Identify which cell holds the provided text, then report its [x, y] central coordinate. 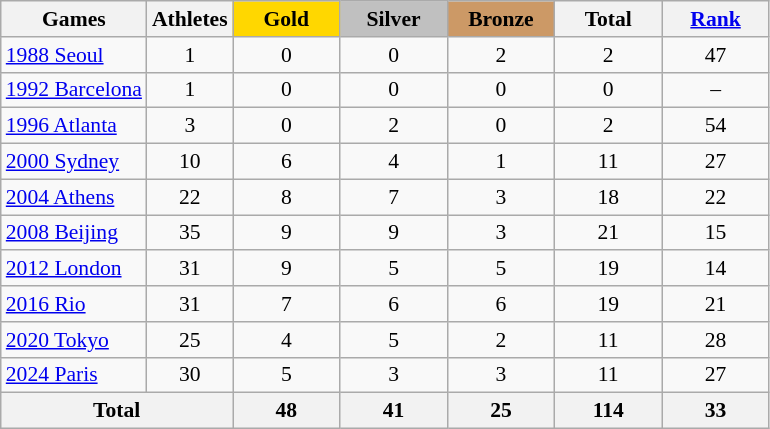
2016 Rio [74, 304]
54 [716, 126]
28 [716, 340]
15 [716, 233]
– [716, 90]
Rank [716, 19]
33 [716, 411]
2020 Tokyo [74, 340]
2008 Beijing [74, 233]
30 [190, 375]
35 [190, 233]
14 [716, 269]
18 [608, 197]
41 [394, 411]
1992 Barcelona [74, 90]
Bronze [500, 19]
Silver [394, 19]
2004 Athens [74, 197]
48 [286, 411]
47 [716, 55]
Athletes [190, 19]
10 [190, 162]
Gold [286, 19]
2000 Sydney [74, 162]
1996 Atlanta [74, 126]
2024 Paris [74, 375]
8 [286, 197]
Games [74, 19]
114 [608, 411]
2012 London [74, 269]
1988 Seoul [74, 55]
